Extract the (X, Y) coordinate from the center of the cell holding the provided text.  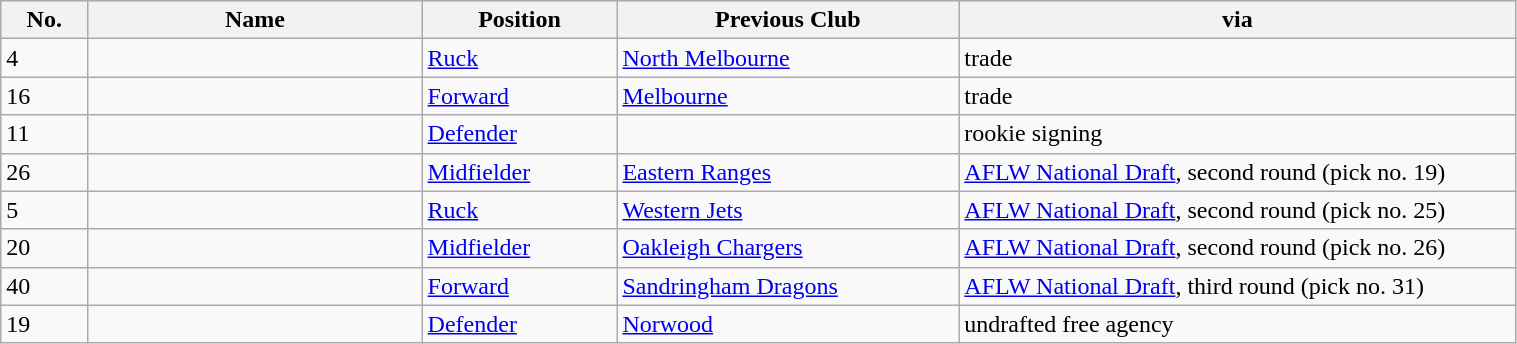
Oakleigh Chargers (788, 248)
AFLW National Draft, third round (pick no. 31) (1238, 286)
undrafted free agency (1238, 324)
No. (44, 20)
16 (44, 96)
4 (44, 58)
AFLW National Draft, second round (pick no. 25) (1238, 210)
26 (44, 172)
Eastern Ranges (788, 172)
Western Jets (788, 210)
rookie signing (1238, 134)
20 (44, 248)
Position (520, 20)
11 (44, 134)
19 (44, 324)
40 (44, 286)
5 (44, 210)
AFLW National Draft, second round (pick no. 26) (1238, 248)
Norwood (788, 324)
Name (255, 20)
AFLW National Draft, second round (pick no. 19) (1238, 172)
North Melbourne (788, 58)
Previous Club (788, 20)
via (1238, 20)
Sandringham Dragons (788, 286)
Melbourne (788, 96)
